Pinpoint the cell where the given text exists, returning its [x, y] midpoint coordinate. 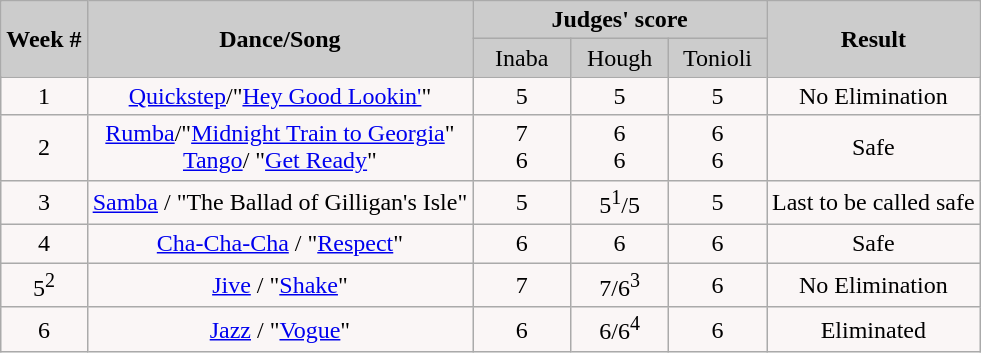
Jive / "Shake" [280, 286]
52 [44, 286]
4 [44, 244]
7 [522, 286]
1 [44, 96]
3 [44, 202]
Eliminated [873, 330]
7/63 [620, 286]
Quickstep/"Hey Good Lookin'" [280, 96]
Last to be called safe [873, 202]
Tonioli [718, 58]
Cha-Cha-Cha / "Respect" [280, 244]
Result [873, 39]
6/64 [620, 330]
Jazz / "Vogue" [280, 330]
51/5 [620, 202]
Inaba [522, 58]
2 [44, 148]
Dance/Song [280, 39]
Samba / "The Ballad of Gilligan's Isle" [280, 202]
Rumba/"Midnight Train to Georgia" Tango/ "Get Ready" [280, 148]
Hough [620, 58]
Judges' score [620, 20]
76 [522, 148]
Week # [44, 39]
